Return [X, Y] of the center of cell containing provided text 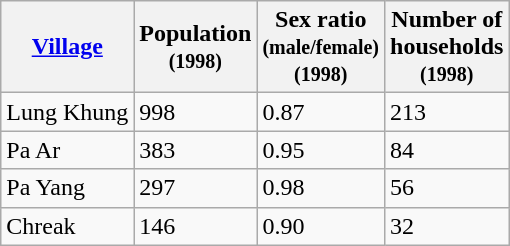
Village [68, 47]
56 [447, 188]
Lung Khung [68, 112]
0.98 [321, 188]
0.87 [321, 112]
0.90 [321, 226]
Sex ratio(male/female)(1998) [321, 47]
Population(1998) [196, 47]
383 [196, 150]
297 [196, 188]
Pa Ar [68, 150]
84 [447, 150]
998 [196, 112]
32 [447, 226]
146 [196, 226]
213 [447, 112]
Pa Yang [68, 188]
Number ofhouseholds(1998) [447, 47]
Chreak [68, 226]
0.95 [321, 150]
